Find where the given text appears and provide that cell's center as [X, Y] coordinate. 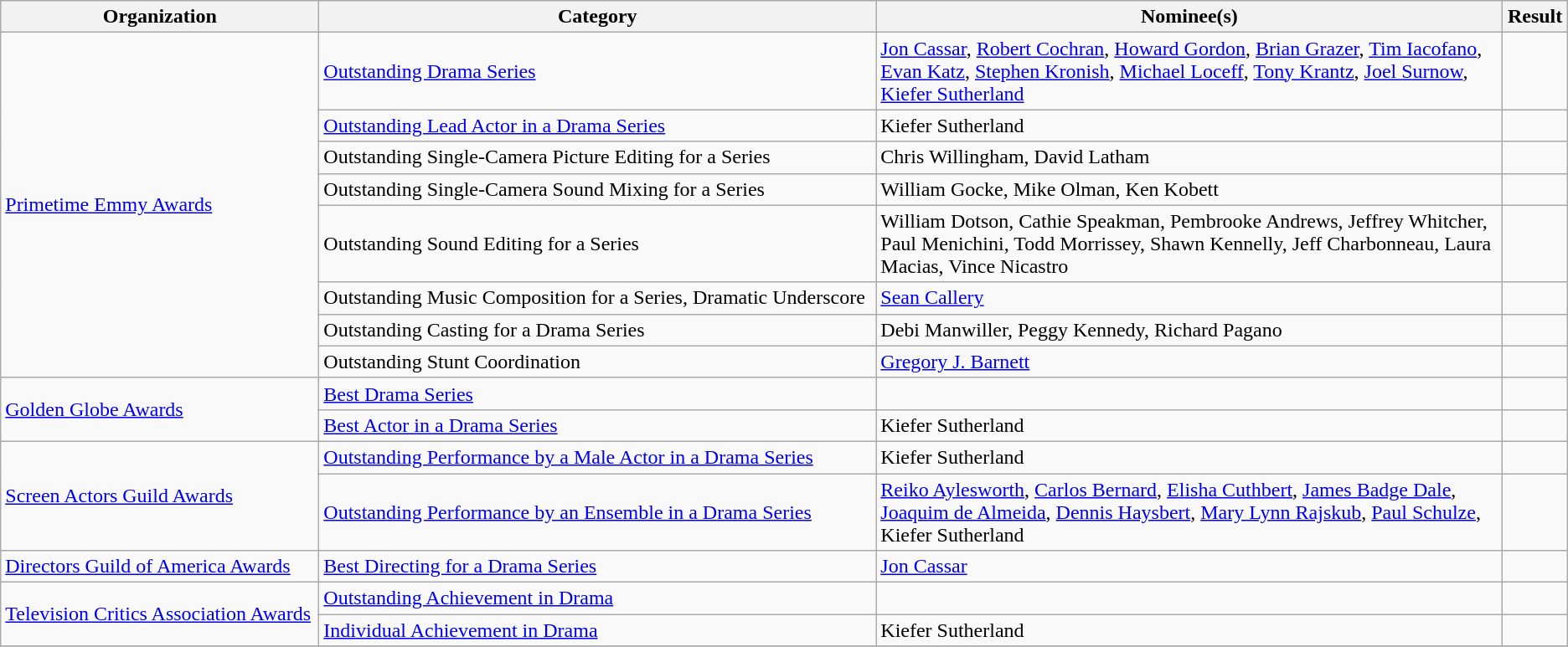
Category [598, 17]
Gregory J. Barnett [1189, 362]
Golden Globe Awards [160, 409]
Jon Cassar [1189, 567]
Outstanding Performance by an Ensemble in a Drama Series [598, 512]
Outstanding Casting for a Drama Series [598, 330]
Outstanding Performance by a Male Actor in a Drama Series [598, 457]
Outstanding Drama Series [598, 71]
Outstanding Achievement in Drama [598, 598]
Best Actor in a Drama Series [598, 425]
Result [1534, 17]
Outstanding Single-Camera Sound Mixing for a Series [598, 189]
Outstanding Sound Editing for a Series [598, 244]
Organization [160, 17]
Nominee(s) [1189, 17]
Individual Achievement in Drama [598, 630]
Outstanding Stunt Coordination [598, 362]
Primetime Emmy Awards [160, 205]
Best Drama Series [598, 393]
Sean Callery [1189, 298]
Screen Actors Guild Awards [160, 496]
Outstanding Lead Actor in a Drama Series [598, 126]
Debi Manwiller, Peggy Kennedy, Richard Pagano [1189, 330]
Outstanding Music Composition for a Series, Dramatic Underscore [598, 298]
William Gocke, Mike Olman, Ken Kobett [1189, 189]
Outstanding Single-Camera Picture Editing for a Series [598, 157]
Directors Guild of America Awards [160, 567]
Chris Willingham, David Latham [1189, 157]
Best Directing for a Drama Series [598, 567]
Television Critics Association Awards [160, 614]
